Detect which cell encompasses the target text, then output its [x, y] center coordinate. 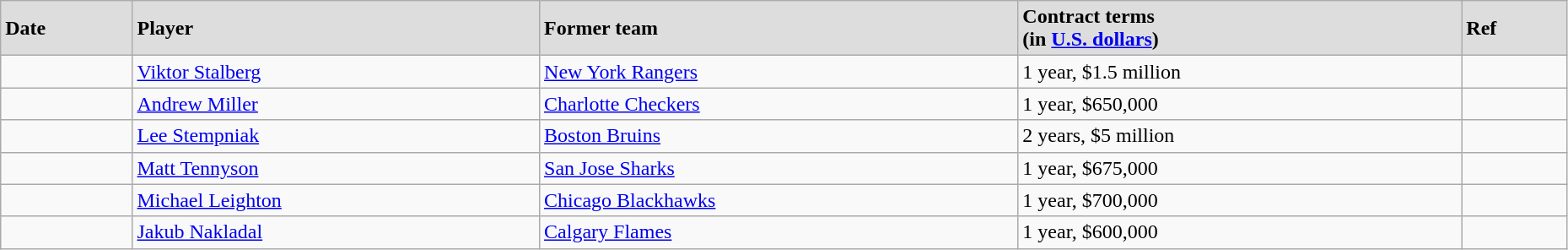
Contract terms(in U.S. dollars) [1240, 29]
Michael Leighton [336, 200]
1 year, $700,000 [1240, 200]
Player [336, 29]
1 year, $600,000 [1240, 232]
Viktor Stalberg [336, 72]
1 year, $675,000 [1240, 168]
Andrew Miller [336, 104]
New York Rangers [779, 72]
Former team [779, 29]
Calgary Flames [779, 232]
Ref [1515, 29]
Chicago Blackhawks [779, 200]
Boston Bruins [779, 136]
San Jose Sharks [779, 168]
Date [67, 29]
Jakub Nakladal [336, 232]
Charlotte Checkers [779, 104]
1 year, $1.5 million [1240, 72]
2 years, $5 million [1240, 136]
Lee Stempniak [336, 136]
Matt Tennyson [336, 168]
1 year, $650,000 [1240, 104]
